Output the (x, y) coordinate of the center of the cell containing the given text.  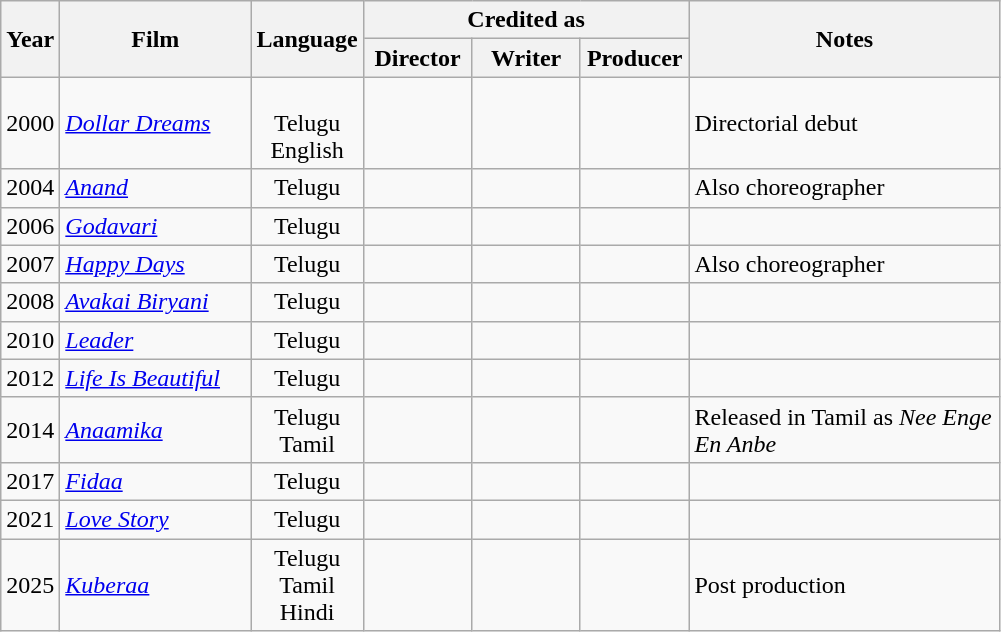
2025 (30, 584)
Notes (844, 39)
Film (156, 39)
Godavari (156, 226)
Language (307, 39)
Dollar Dreams (156, 123)
Telugu Tamil Hindi (307, 584)
2006 (30, 226)
Leader (156, 340)
2004 (30, 188)
Anaamika (156, 430)
2000 (30, 123)
2012 (30, 378)
TeluguTamil (307, 430)
Post production (844, 584)
Avakai Biryani (156, 302)
Released in Tamil as Nee Enge En Anbe (844, 430)
TeluguEnglish (307, 123)
Credited as (526, 20)
Writer (526, 58)
Producer (634, 58)
Anand (156, 188)
2010 (30, 340)
2007 (30, 264)
Fidaa (156, 481)
Director (418, 58)
Year (30, 39)
Love Story (156, 519)
Life Is Beautiful (156, 378)
2017 (30, 481)
2008 (30, 302)
2014 (30, 430)
Happy Days (156, 264)
Kuberaa (156, 584)
Directorial debut (844, 123)
2021 (30, 519)
